Return the (x, y) coordinate for the center point of the cell that contains the specified text.  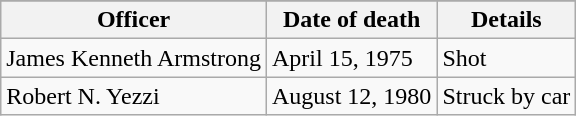
Details (506, 20)
Struck by car (506, 96)
April 15, 1975 (351, 58)
Officer (134, 20)
Shot (506, 58)
James Kenneth Armstrong (134, 58)
August 12, 1980 (351, 96)
Robert N. Yezzi (134, 96)
Date of death (351, 20)
